Identify which cell holds the provided text, then report its (x, y) central coordinate. 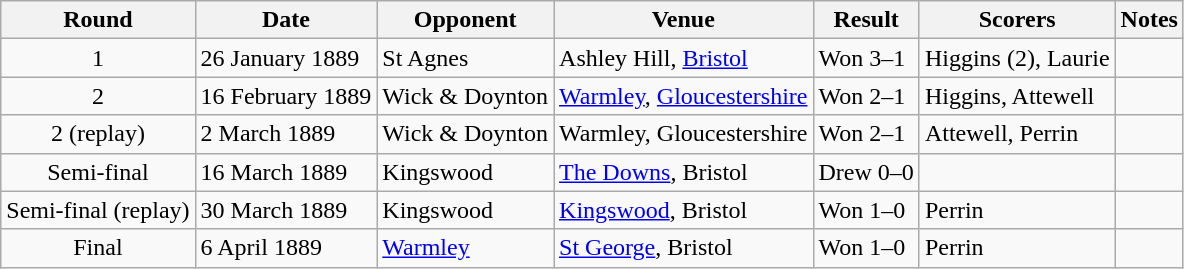
2 (98, 96)
26 January 1889 (286, 58)
Scorers (1017, 20)
2 March 1889 (286, 134)
Result (866, 20)
Higgins, Attewell (1017, 96)
Notes (1149, 20)
The Downs, Bristol (684, 172)
1 (98, 58)
Attewell, Perrin (1017, 134)
Round (98, 20)
Higgins (2), Laurie (1017, 58)
Won 3–1 (866, 58)
Opponent (466, 20)
Semi-final (98, 172)
16 February 1889 (286, 96)
Kingswood, Bristol (684, 210)
2 (replay) (98, 134)
Date (286, 20)
Venue (684, 20)
6 April 1889 (286, 248)
Warmley (466, 248)
Final (98, 248)
Ashley Hill, Bristol (684, 58)
16 March 1889 (286, 172)
Drew 0–0 (866, 172)
St George, Bristol (684, 248)
Semi-final (replay) (98, 210)
30 March 1889 (286, 210)
St Agnes (466, 58)
